Identify which cell holds the provided text, then report its [X, Y] central coordinate. 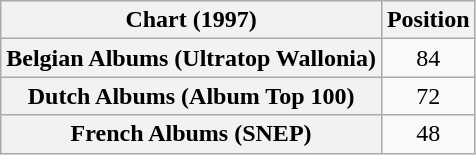
72 [428, 96]
Belgian Albums (Ultratop Wallonia) [192, 58]
48 [428, 134]
Chart (1997) [192, 20]
84 [428, 58]
French Albums (SNEP) [192, 134]
Dutch Albums (Album Top 100) [192, 96]
Position [428, 20]
